Provide the [X, Y] coordinate of the cell's center where the given text is located.  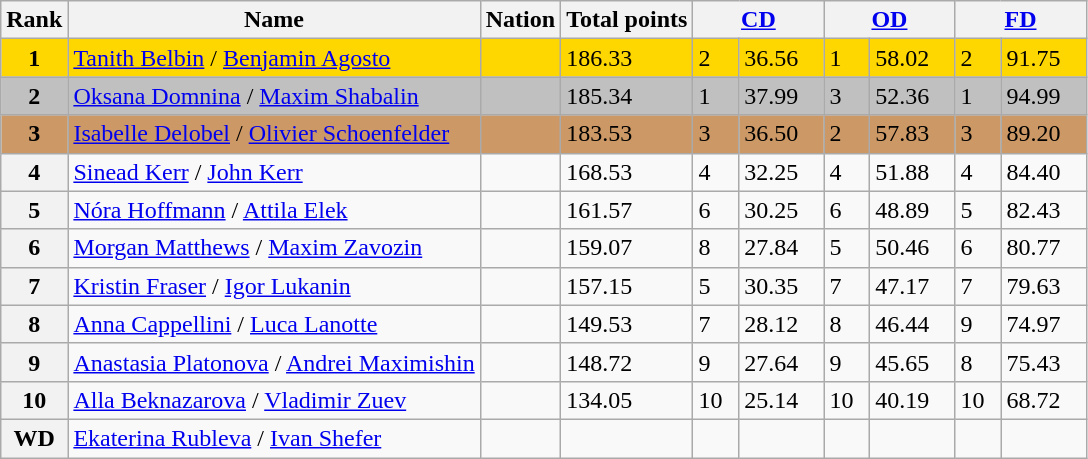
FD [1020, 20]
74.97 [1044, 324]
48.89 [912, 210]
30.35 [782, 286]
68.72 [1044, 400]
Name [274, 20]
186.33 [627, 58]
27.84 [782, 248]
52.36 [912, 96]
149.53 [627, 324]
58.02 [912, 58]
84.40 [1044, 172]
Isabelle Delobel / Olivier Schoenfelder [274, 134]
Oksana Domnina / Maxim Shabalin [274, 96]
82.43 [1044, 210]
45.65 [912, 362]
46.44 [912, 324]
28.12 [782, 324]
WD [34, 438]
89.20 [1044, 134]
CD [758, 20]
36.50 [782, 134]
Rank [34, 20]
Sinead Kerr / John Kerr [274, 172]
79.63 [1044, 286]
148.72 [627, 362]
80.77 [1044, 248]
91.75 [1044, 58]
37.99 [782, 96]
Morgan Matthews / Maxim Zavozin [274, 248]
161.57 [627, 210]
Anastasia Platonova / Andrei Maximishin [274, 362]
27.64 [782, 362]
185.34 [627, 96]
51.88 [912, 172]
50.46 [912, 248]
157.15 [627, 286]
Alla Beknazarova / Vladimir Zuev [274, 400]
75.43 [1044, 362]
Nóra Hoffmann / Attila Elek [274, 210]
36.56 [782, 58]
Total points [627, 20]
32.25 [782, 172]
30.25 [782, 210]
47.17 [912, 286]
168.53 [627, 172]
OD [890, 20]
134.05 [627, 400]
Tanith Belbin / Benjamin Agosto [274, 58]
25.14 [782, 400]
Ekaterina Rubleva / Ivan Shefer [274, 438]
57.83 [912, 134]
Anna Cappellini / Luca Lanotte [274, 324]
94.99 [1044, 96]
Nation [520, 20]
183.53 [627, 134]
Kristin Fraser / Igor Lukanin [274, 286]
40.19 [912, 400]
159.07 [627, 248]
